Scan for the cell matching the given text and deliver its [x, y] coordinate at center. 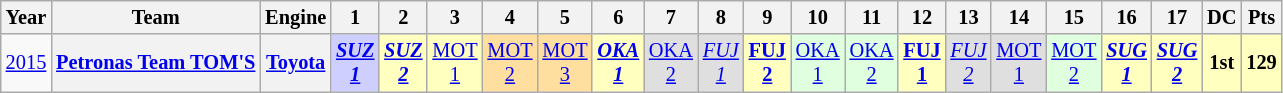
16 [1126, 17]
Toyota [296, 63]
2015 [26, 63]
13 [968, 17]
Engine [296, 17]
SUZ1 [355, 63]
3 [454, 17]
9 [768, 17]
5 [564, 17]
Team [156, 17]
11 [872, 17]
Petronas Team TOM'S [156, 63]
17 [1177, 17]
Year [26, 17]
DC [1222, 17]
15 [1074, 17]
7 [671, 17]
MOT3 [564, 63]
8 [721, 17]
1st [1222, 63]
4 [510, 17]
14 [1018, 17]
1 [355, 17]
SUG1 [1126, 63]
6 [618, 17]
SUZ2 [403, 63]
Pts [1261, 17]
10 [818, 17]
SUG2 [1177, 63]
2 [403, 17]
129 [1261, 63]
12 [922, 17]
